Determine the (X, Y) coordinate at the center of the cell enclosing the given text.  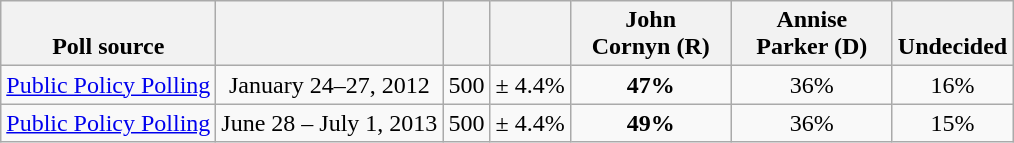
JohnCornyn (R) (650, 34)
Undecided (952, 34)
June 28 – July 1, 2013 (330, 123)
Poll source (108, 34)
16% (952, 85)
January 24–27, 2012 (330, 85)
15% (952, 123)
49% (650, 123)
AnniseParker (D) (812, 34)
47% (650, 85)
